From the cell containing the given text, extract its center point as [x, y] coordinate. 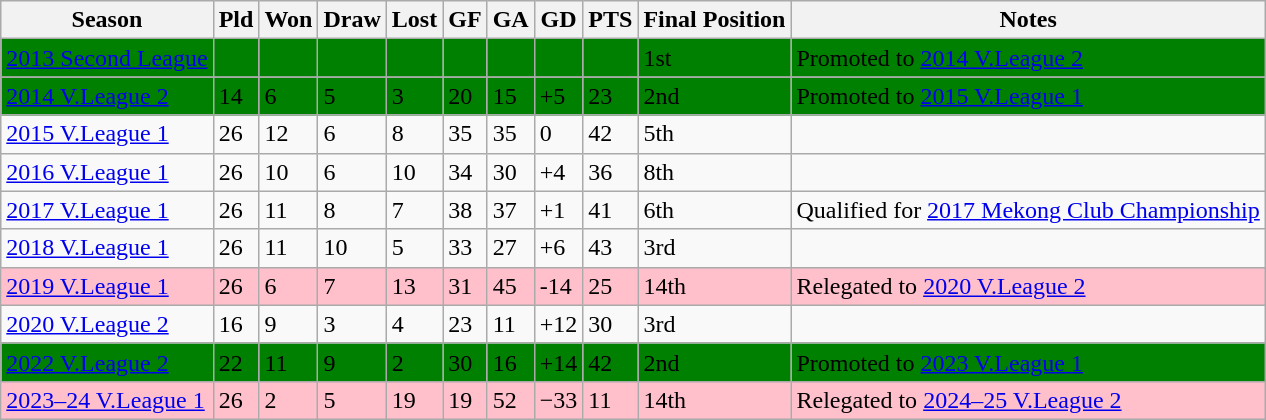
+5 [558, 96]
Pld [236, 20]
2019 V.League 1 [107, 286]
Relegated to 2024–25 V.League 2 [1028, 400]
45 [510, 286]
52 [510, 400]
+4 [558, 172]
GF [465, 20]
38 [465, 210]
33 [465, 248]
2015 V.League 1 [107, 134]
0 [558, 134]
2016 V.League 1 [107, 172]
2018 V.League 1 [107, 248]
6th [714, 210]
1st [714, 58]
15 [510, 96]
GD [558, 20]
Promoted to 2014 V.League 2 [1028, 58]
4 [414, 324]
-14 [558, 286]
−33 [558, 400]
+12 [558, 324]
Promoted to 2023 V.League 1 [1028, 362]
22 [236, 362]
Won [288, 20]
34 [465, 172]
2020 V.League 2 [107, 324]
12 [288, 134]
43 [610, 248]
Qualified for 2017 Mekong Club Championship [1028, 210]
13 [414, 286]
GA [510, 20]
2022 V.League 2 [107, 362]
5th [714, 134]
20 [465, 96]
Notes [1028, 20]
14 [236, 96]
2014 V.League 2 [107, 96]
41 [610, 210]
PTS [610, 20]
Promoted to 2015 V.League 1 [1028, 96]
+1 [558, 210]
8th [714, 172]
25 [610, 286]
+14 [558, 362]
27 [510, 248]
36 [610, 172]
Final Position [714, 20]
2013 Second League [107, 58]
+6 [558, 248]
31 [465, 286]
Relegated to 2020 V.League 2 [1028, 286]
2017 V.League 1 [107, 210]
Season [107, 20]
Lost [414, 20]
37 [510, 210]
Draw [352, 20]
2023–24 V.League 1 [107, 400]
